Return (x, y) of the center of cell containing provided text 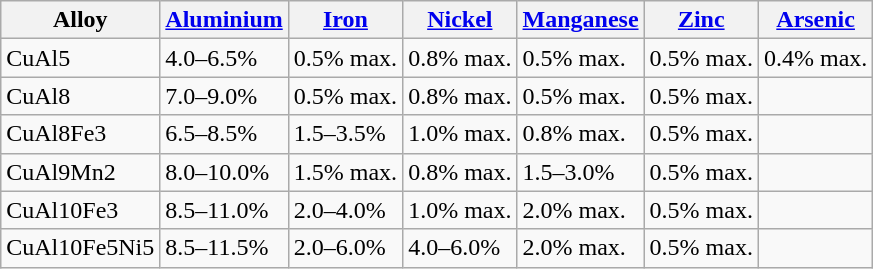
CuAl9Mn2 (80, 172)
Zinc (701, 20)
0.4% max. (815, 58)
7.0–9.0% (224, 96)
1.5–3.0% (580, 172)
4.0–6.0% (460, 248)
1.5% max. (345, 172)
Nickel (460, 20)
8.5–11.5% (224, 248)
CuAl5 (80, 58)
8.5–11.0% (224, 210)
CuAl10Fe3 (80, 210)
2.0–4.0% (345, 210)
8.0–10.0% (224, 172)
Arsenic (815, 20)
2.0–6.0% (345, 248)
CuAl8 (80, 96)
Aluminium (224, 20)
Manganese (580, 20)
4.0–6.5% (224, 58)
CuAl8Fe3 (80, 134)
6.5–8.5% (224, 134)
CuAl10Fe5Ni5 (80, 248)
Alloy (80, 20)
1.5–3.5% (345, 134)
Iron (345, 20)
